Capture the cell that displays the provided text and extract its (x, y) central coordinate. 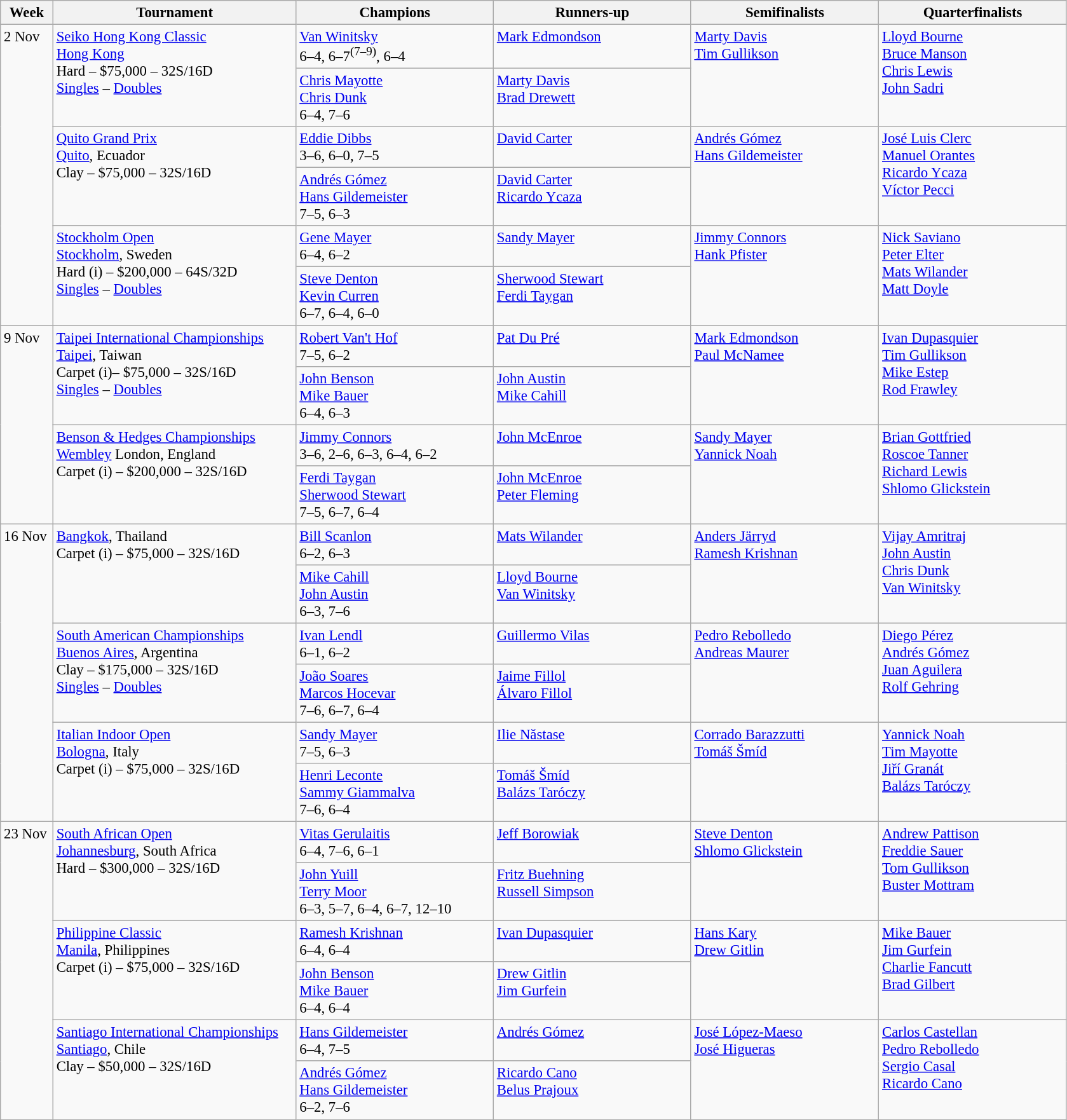
Week (27, 13)
Quarterfinalists (973, 13)
David Carter (592, 147)
John Austin Mike Cahill (592, 395)
Ramesh Krishnan 6–4, 6–4 (395, 942)
South African Open Johannesburg, South Africa Hard – $300,000 – 32S/16D (174, 871)
Steve Denton Kevin Curren 6–7, 6–4, 6–0 (395, 296)
Jimmy Connors 3–6, 2–6, 6–3, 6–4, 6–2 (395, 445)
2 Nov (27, 175)
South American Championships Buenos Aires, Argentina Clay – $175,000 – 32S/16D Singles – Doubles (174, 673)
Mark Edmondson Paul McNamee (785, 375)
Tournament (174, 13)
Jimmy Connors Hank Pfister (785, 276)
Drew Gitlin Jim Gurfein (592, 991)
Diego Pérez Andrés Gómez Juan Aguilera Rolf Gehring (973, 673)
Sandy Mayer 7–5, 6–3 (395, 742)
Benson & Hedges Championships Wembley London, England Carpet (i) – $200,000 – 32S/16D (174, 474)
Andrés Gómez Hans Gildemeister 6–2, 7–6 (395, 1091)
Robert Van't Hof 7–5, 6–2 (395, 346)
Lloyd Bourne Van Winitsky (592, 594)
Ilie Năstase (592, 742)
José López-Maeso José Higueras (785, 1070)
Italian Indoor Open Bologna, Italy Carpet (i) – $75,000 – 32S/16D (174, 772)
Bill Scanlon 6–2, 6–3 (395, 544)
Ferdi Taygan Sherwood Stewart 7–5, 6–7, 6–4 (395, 495)
Brian Gottfried Roscoe Tanner Richard Lewis Shlomo Glickstein (973, 474)
John McEnroe (592, 445)
Corrado Barazzutti Tomáš Šmíd (785, 772)
Seiko Hong Kong Classic Hong Kong Hard – $75,000 – 32S/16D Singles – Doubles (174, 76)
Ivan Dupasquier (592, 942)
Mark Edmondson (592, 47)
Guillermo Vilas (592, 643)
Santiago International Championships Santiago, Chile Clay – $50,000 – 32S/16D (174, 1070)
Ivan Lendl 6–1, 6–2 (395, 643)
Mike Cahill John Austin 6–3, 7–6 (395, 594)
Andrew Pattison Freddie Sauer Tom Gullikson Buster Mottram (973, 871)
Eddie Dibbs 3–6, 6–0, 7–5 (395, 147)
José Luis Clerc Manuel Orantes Ricardo Ycaza Víctor Pecci (973, 176)
Vijay Amritraj John Austin Chris Dunk Van Winitsky (973, 573)
Champions (395, 13)
Runners-up (592, 13)
Stockholm Open Stockholm, Sweden Hard (i) – $200,000 – 64S/32D Singles – Doubles (174, 276)
Andrés Gómez Hans Gildemeister (785, 176)
Taipei International Championships Taipei, Taiwan Carpet (i)– $75,000 – 32S/16D Singles – Doubles (174, 375)
16 Nov (27, 673)
John Yuill Terry Moor 6–3, 5–7, 6–4, 6–7, 12–10 (395, 892)
Quito Grand Prix Quito, Ecuador Clay – $75,000 – 32S/16D (174, 176)
Hans Kary Drew Gitlin (785, 971)
Nick Saviano Peter Elter Mats Wilander Matt Doyle (973, 276)
Chris Mayotte Chris Dunk 6–4, 7–6 (395, 98)
Gene Mayer 6–4, 6–2 (395, 247)
David Carter Ricardo Ycaza (592, 197)
Andrés Gómez (592, 1041)
9 Nov (27, 425)
Carlos Castellan Pedro Rebolledo Sergio Casal Ricardo Cano (973, 1070)
Semifinalists (785, 13)
23 Nov (27, 971)
Anders Järryd Ramesh Krishnan (785, 573)
Vitas Gerulaitis 6–4, 7–6, 6–1 (395, 843)
Pat Du Pré (592, 346)
John Benson Mike Bauer 6–4, 6–4 (395, 991)
Mike Bauer Jim Gurfein Charlie Fancutt Brad Gilbert (973, 971)
Andrés Gómez Hans Gildemeister 7–5, 6–3 (395, 197)
Hans Gildemeister 6–4, 7–5 (395, 1041)
Philippine Classic Manila, Philippines Carpet (i) – $75,000 – 32S/16D (174, 971)
Fritz Buehning Russell Simpson (592, 892)
Van Winitsky 6–4, 6–7(7–9), 6–4 (395, 47)
Steve Denton Shlomo Glickstein (785, 871)
Ivan Dupasquier Tim Gullikson Mike Estep Rod Frawley (973, 375)
Marty Davis Tim Gullikson (785, 76)
Sherwood Stewart Ferdi Taygan (592, 296)
Jeff Borowiak (592, 843)
Marty Davis Brad Drewett (592, 98)
Henri Leconte Sammy Giammalva 7–6, 6–4 (395, 793)
Mats Wilander (592, 544)
Jaime Fillol Álvaro Fillol (592, 693)
Pedro Rebolledo Andreas Maurer (785, 673)
Sandy Mayer (592, 247)
Yannick Noah Tim Mayotte Jiří Granát Balázs Taróczy (973, 772)
Lloyd Bourne Bruce Manson Chris Lewis John Sadri (973, 76)
John McEnroe Peter Fleming (592, 495)
Bangkok, Thailand Carpet (i) – $75,000 – 32S/16D (174, 573)
Ricardo Cano Belus Prajoux (592, 1091)
Sandy Mayer Yannick Noah (785, 474)
João Soares Marcos Hocevar 7–6, 6–7, 6–4 (395, 693)
John Benson Mike Bauer 6–4, 6–3 (395, 395)
Tomáš Šmíd Balázs Taróczy (592, 793)
